Return the (X, Y) coordinate for the center point of the cell that contains the specified text.  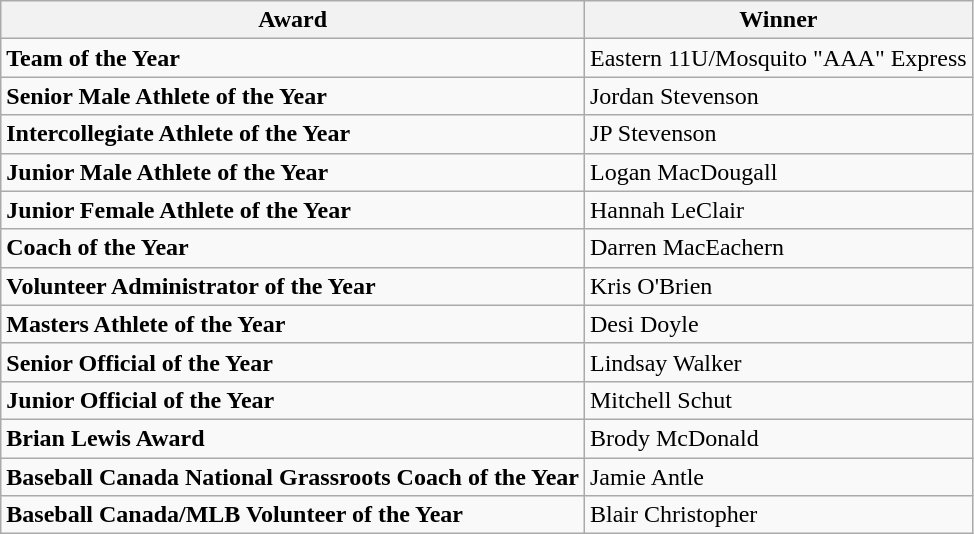
JP Stevenson (778, 134)
Award (293, 20)
Coach of the Year (293, 248)
Team of the Year (293, 58)
Masters Athlete of the Year (293, 324)
Baseball Canada National Grassroots Coach of the Year (293, 477)
Brody McDonald (778, 438)
Volunteer Administrator of the Year (293, 286)
Desi Doyle (778, 324)
Winner (778, 20)
Hannah LeClair (778, 210)
Senior Official of the Year (293, 362)
Baseball Canada/MLB Volunteer of the Year (293, 515)
Mitchell Schut (778, 400)
Logan MacDougall (778, 172)
Junior Official of the Year (293, 400)
Senior Male Athlete of the Year (293, 96)
Jamie Antle (778, 477)
Kris O'Brien (778, 286)
Lindsay Walker (778, 362)
Jordan Stevenson (778, 96)
Intercollegiate Athlete of the Year (293, 134)
Brian Lewis Award (293, 438)
Blair Christopher (778, 515)
Eastern 11U/Mosquito "AAA" Express (778, 58)
Junior Male Athlete of the Year (293, 172)
Junior Female Athlete of the Year (293, 210)
Darren MacEachern (778, 248)
